Provide the [x, y] coordinate of the cell's center where the given text is located.  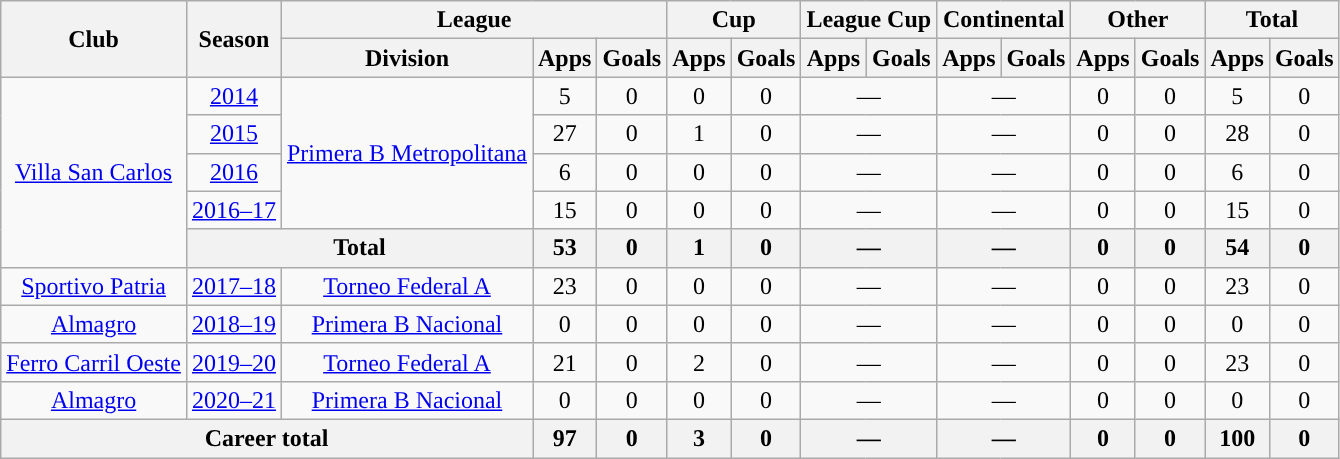
Primera B Metropolitana [406, 153]
28 [1237, 134]
2014 [234, 96]
2020–21 [234, 400]
Division [406, 58]
2016 [234, 172]
Club [94, 39]
2016–17 [234, 210]
27 [564, 134]
2019–20 [234, 362]
2018–19 [234, 324]
Season [234, 39]
League Cup [869, 20]
3 [699, 438]
Sportivo Patria [94, 286]
Career total [267, 438]
League [474, 20]
Ferro Carril Oeste [94, 362]
53 [564, 248]
Other [1138, 20]
21 [564, 362]
97 [564, 438]
Villa San Carlos [94, 172]
2015 [234, 134]
2 [699, 362]
Continental [1004, 20]
Cup [734, 20]
54 [1237, 248]
100 [1237, 438]
2017–18 [234, 286]
